Detect which cell encompasses the target text, then output its (X, Y) center coordinate. 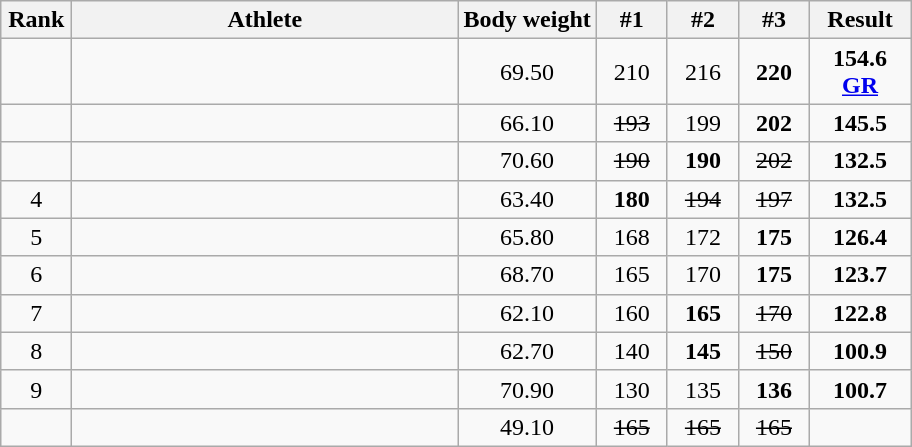
130 (632, 389)
220 (774, 72)
62.10 (527, 313)
140 (632, 351)
Body weight (527, 20)
Rank (36, 20)
100.7 (860, 389)
4 (36, 199)
136 (774, 389)
9 (36, 389)
216 (702, 72)
193 (632, 123)
197 (774, 199)
70.90 (527, 389)
#2 (702, 20)
135 (702, 389)
150 (774, 351)
7 (36, 313)
123.7 (860, 275)
160 (632, 313)
Result (860, 20)
70.60 (527, 161)
126.4 (860, 237)
69.50 (527, 72)
8 (36, 351)
5 (36, 237)
194 (702, 199)
145.5 (860, 123)
168 (632, 237)
180 (632, 199)
Athlete (265, 20)
100.9 (860, 351)
145 (702, 351)
154.6 GR (860, 72)
210 (632, 72)
#1 (632, 20)
6 (36, 275)
49.10 (527, 427)
199 (702, 123)
62.70 (527, 351)
65.80 (527, 237)
122.8 (860, 313)
66.10 (527, 123)
#3 (774, 20)
68.70 (527, 275)
172 (702, 237)
63.40 (527, 199)
